For the text-containing cell, return its midpoint in [x, y] coordinate format. 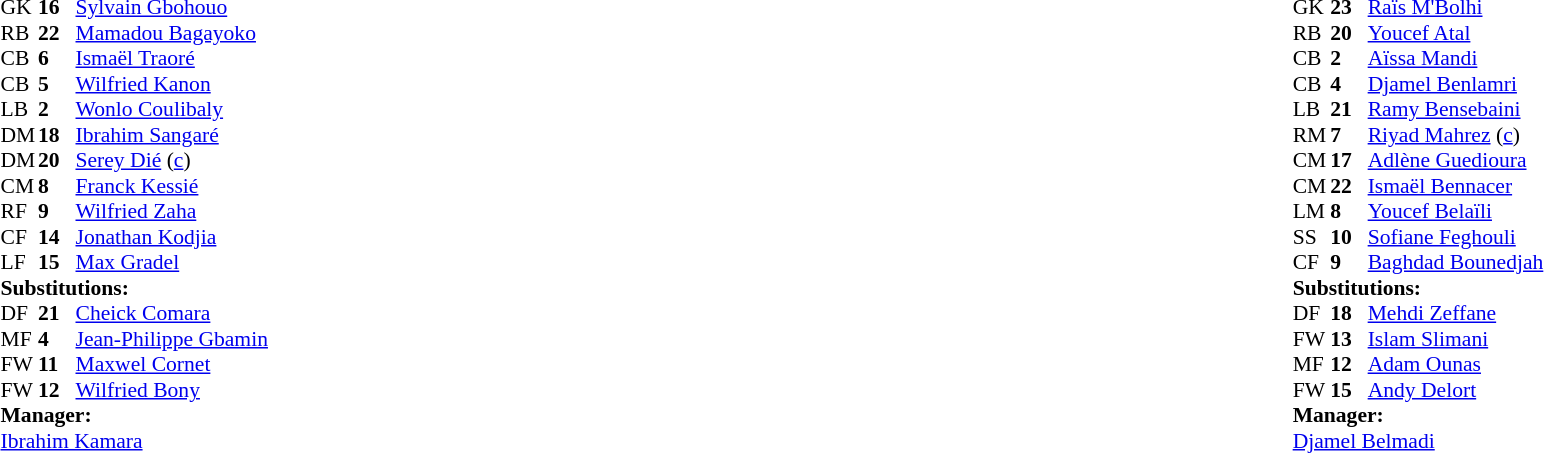
Franck Kessié [172, 186]
Maxwel Cornet [172, 365]
Mehdi Zeffane [1456, 313]
Serey Dié (c) [172, 161]
Youcef Belaïli [1456, 211]
10 [1349, 237]
Wilfried Zaha [172, 211]
Jean-Philippe Gbamin [172, 339]
Islam Slimani [1456, 339]
RM [1312, 135]
5 [57, 84]
Sofiane Feghouli [1456, 237]
11 [57, 365]
Ismaël Bennacer [1456, 186]
Baghdad Bounedjah [1456, 263]
Max Gradel [172, 263]
Ramy Bensebaini [1456, 109]
Wilfried Bony [172, 390]
Djamel Benlamri [1456, 84]
Andy Delort [1456, 390]
13 [1349, 339]
SS [1312, 237]
Wilfried Kanon [172, 84]
Ismaël Traoré [172, 59]
LF [19, 263]
Ibrahim Sangaré [172, 135]
Youcef Atal [1456, 33]
Wonlo Coulibaly [172, 109]
Jonathan Kodjia [172, 237]
Adam Ounas [1456, 365]
6 [57, 59]
Mamadou Bagayoko [172, 33]
14 [57, 237]
LM [1312, 211]
17 [1349, 161]
Adlène Guedioura [1456, 161]
7 [1349, 135]
Riyad Mahrez (c) [1456, 135]
RF [19, 211]
Aïssa Mandi [1456, 59]
Cheick Comara [172, 313]
